Return [x, y] of the center of cell containing provided text 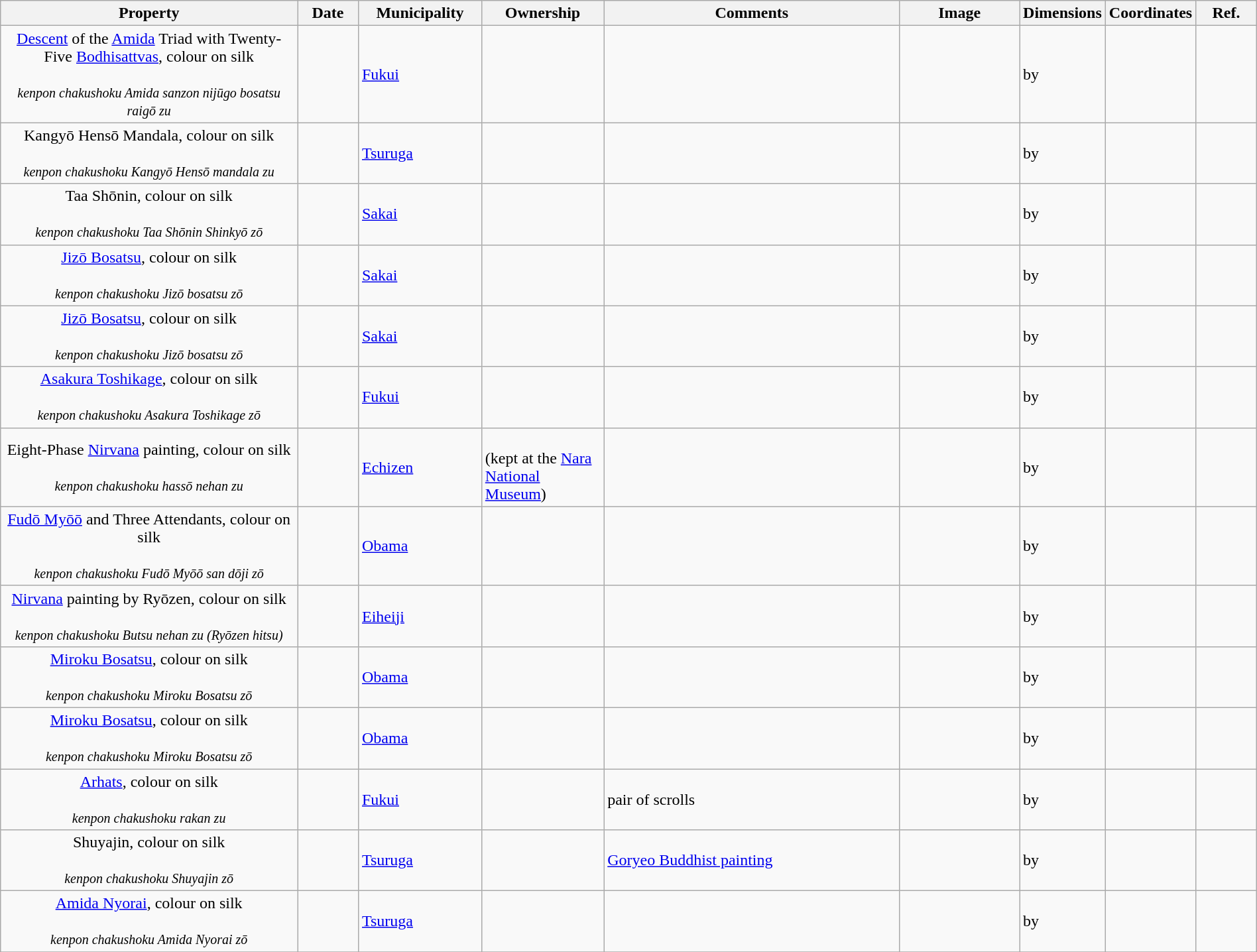
Kangyō Hensō Mandala, colour on silkkenpon chakushoku Kangyō Hensō mandala zu [149, 153]
(kept at the Nara National Museum) [542, 467]
Arhats, colour on silkkenpon chakushoku rakan zu [149, 800]
pair of scrolls [752, 800]
Shuyajin, colour on silkkenpon chakushoku Shuyajin zō [149, 861]
Nirvana painting by Ryōzen, colour on silkkenpon chakushoku Butsu nehan zu (Ryōzen hitsu) [149, 616]
Taa Shōnin, colour on silkkenpon chakushoku Taa Shōnin Shinkyō zō [149, 214]
Comments [752, 13]
Descent of the Amida Triad with Twenty-Five Bodhisattvas, colour on silkkenpon chakushoku Amida sanzon nijūgo bosatsu raigō zu [149, 74]
Municipality [420, 13]
Dimensions [1063, 13]
Echizen [420, 467]
Image [960, 13]
Date [328, 13]
Asakura Toshikage, colour on silkkenpon chakushoku Asakura Toshikage zō [149, 397]
Eight-Phase Nirvana painting, colour on silkkenpon chakushoku hassō nehan zu [149, 467]
Ownership [542, 13]
Coordinates [1150, 13]
Ref. [1227, 13]
Fudō Myōō and Three Attendants, colour on silkkenpon chakushoku Fudō Myōō san dōji zō [149, 546]
Goryeo Buddhist painting [752, 861]
Eiheiji [420, 616]
Amida Nyorai, colour on silkkenpon chakushoku Amida Nyorai zō [149, 922]
Property [149, 13]
